Determine the (X, Y) coordinate at the center of the cell enclosing the given text.  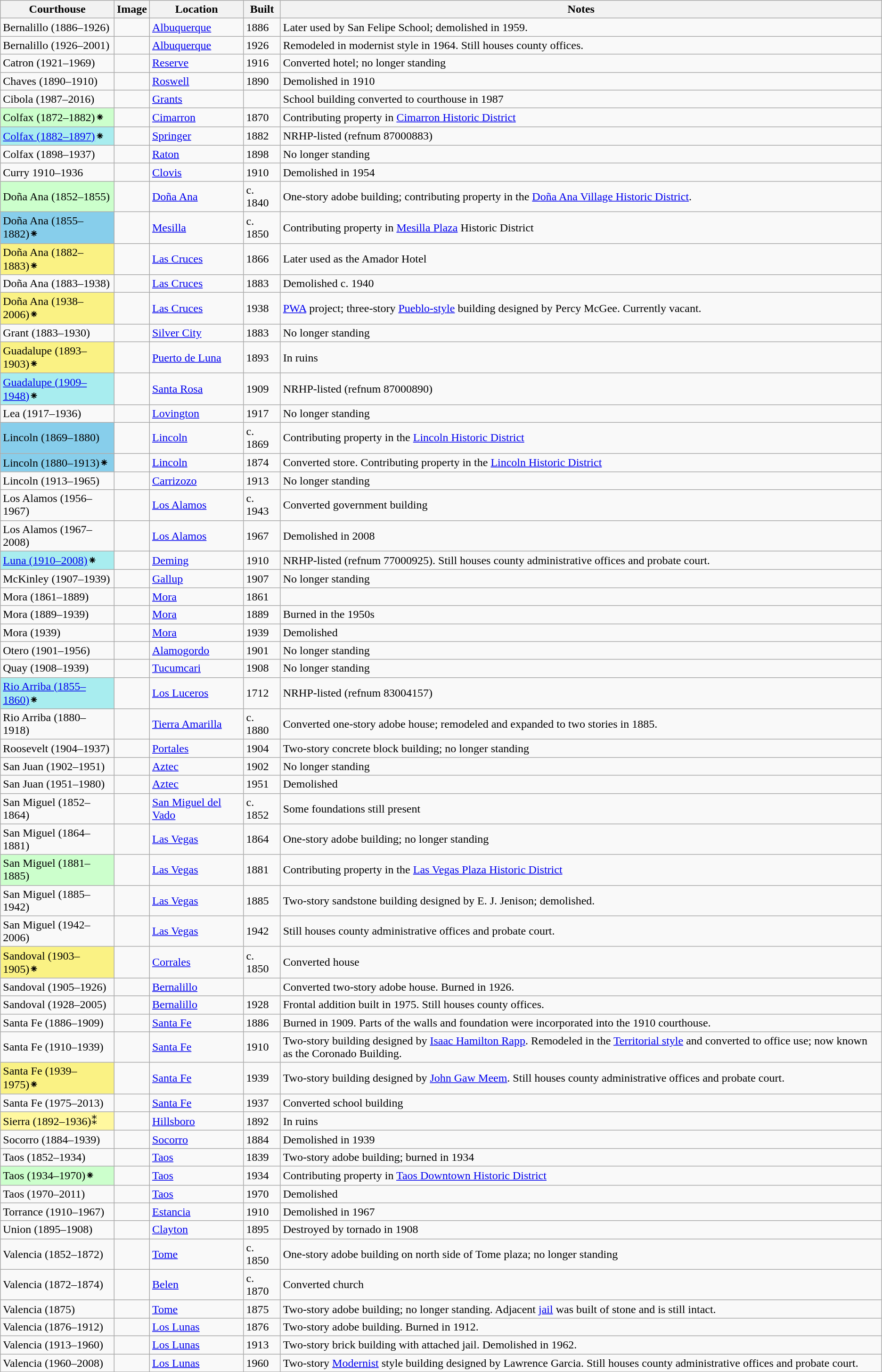
Socorro (196, 1139)
Quay (1908–1939) (57, 668)
Sierra (1892–1936)⁑ (57, 1121)
Tierra Amarilla (196, 724)
1885 (262, 900)
Doña Ana (1938–2006)⁕ (57, 308)
Colfax (1872–1882)⁕ (57, 117)
1892 (262, 1121)
Otero (1901–1956) (57, 650)
Doña Ana (1852–1855) (57, 196)
San Juan (1951–1980) (57, 784)
Taos (1852–1934) (57, 1157)
Corrales (196, 962)
Converted one-story adobe house; remodeled and expanded to two stories in 1885. (581, 724)
Mora (1939) (57, 633)
NRHP-listed (refnum 87000890) (581, 389)
Mora (1861–1889) (57, 597)
1875 (262, 1309)
1866 (262, 259)
Los Alamos (1967–2008) (57, 535)
Converted store. Contributing property in the Lincoln Historic District (581, 463)
Rio Arriba (1855–1860)⁕ (57, 693)
Santa Rosa (196, 389)
Luna (1910–2008)⁕ (57, 560)
1937 (262, 1103)
Guadalupe (1909–1948)⁕ (57, 389)
Sandoval (1903–1905)⁕ (57, 962)
Two-story building designed by John Gaw Meem. Still houses county administrative offices and probate court. (581, 1078)
Valencia (1876–1912) (57, 1327)
Converted government building (581, 505)
Demolished in 1939 (581, 1139)
Burned in 1909. Parts of the walls and foundation were incorporated into the 1910 courthouse. (581, 1023)
Carrizozo (196, 481)
c. 1852 (262, 809)
Two-story adobe building; no longer standing. Adjacent jail was built of stone and is still intact. (581, 1309)
Contributing property in Cimarron Historic District (581, 117)
Santa Fe (1886–1909) (57, 1023)
Demolished c. 1940 (581, 284)
Two-story brick building with attached jail. Demolished in 1962. (581, 1345)
1960 (262, 1363)
Converted hotel; no longer standing (581, 63)
Puerto de Luna (196, 357)
1876 (262, 1327)
NRHP-listed (refnum 77000925). Still houses county administrative offices and probate court. (581, 560)
Courthouse (57, 9)
Portales (196, 748)
Still houses county administrative offices and probate court. (581, 931)
One-story adobe building on north side of Tome plaza; no longer standing (581, 1254)
San Miguel (1864–1881) (57, 839)
McKinley (1907–1939) (57, 579)
Demolished in 1954 (581, 172)
Hillsboro (196, 1121)
1881 (262, 870)
Doña Ana (1855–1882)⁕ (57, 227)
Doña Ana (1882–1883)⁕ (57, 259)
Union (1895–1908) (57, 1230)
Alamogordo (196, 650)
1898 (262, 154)
Silver City (196, 333)
Torrance (1910–1967) (57, 1212)
1909 (262, 389)
1901 (262, 650)
Location (196, 9)
1934 (262, 1175)
Clayton (196, 1230)
1712 (262, 693)
Guadalupe (1893–1903)⁕ (57, 357)
1938 (262, 308)
1916 (262, 63)
Image (132, 9)
Socorro (1884–1939) (57, 1139)
Mesilla (196, 227)
Notes (581, 9)
Lincoln (1869–1880) (57, 437)
Valencia (1872–1874) (57, 1285)
One-story adobe building; no longer standing (581, 839)
School building converted to courthouse in 1987 (581, 99)
Los Luceros (196, 693)
Demolished in 2008 (581, 535)
c. 1880 (262, 724)
Some foundations still present (581, 809)
Lincoln (1880–1913)⁕ (57, 463)
1917 (262, 413)
Mora (1889–1939) (57, 615)
Demolished in 1910 (581, 81)
c. 1840 (262, 196)
Cibola (1987–2016) (57, 99)
Contributing property in the Lincoln Historic District (581, 437)
1882 (262, 136)
Rio Arriba (1880–1918) (57, 724)
1890 (262, 81)
San Miguel del Vado (196, 809)
Belen (196, 1285)
Contributing property in Mesilla Plaza Historic District (581, 227)
Taos (1934–1970)⁕ (57, 1175)
Curry 1910–1936 (57, 172)
Cimarron (196, 117)
Santa Fe (1939–1975)⁕ (57, 1078)
Doña Ana (196, 196)
Later used as the Amador Hotel (581, 259)
Roswell (196, 81)
Grants (196, 99)
Gallup (196, 579)
1908 (262, 668)
c. 1869 (262, 437)
c. 1943 (262, 505)
Valencia (1852–1872) (57, 1254)
Converted church (581, 1285)
1902 (262, 766)
Deming (196, 560)
Two-story adobe building; burned in 1934 (581, 1157)
1926 (262, 45)
Estancia (196, 1212)
Valencia (1875) (57, 1309)
Later used by San Felipe School; demolished in 1959. (581, 27)
Contributing property in Taos Downtown Historic District (581, 1175)
San Miguel (1942–2006) (57, 931)
Colfax (1882–1897)⁕ (57, 136)
1839 (262, 1157)
Tucumcari (196, 668)
Built (262, 9)
Doña Ana (1883–1938) (57, 284)
Santa Fe (1975–2013) (57, 1103)
Lincoln (1913–1965) (57, 481)
1874 (262, 463)
Burned in the 1950s (581, 615)
Two-story Modernist style building designed by Lawrence Garcia. Still houses county administrative offices and probate court. (581, 1363)
Valencia (1913–1960) (57, 1345)
NRHP-listed (refnum 87000883) (581, 136)
Destroyed by tornado in 1908 (581, 1230)
Clovis (196, 172)
1907 (262, 579)
Grant (1883–1930) (57, 333)
Lovington (196, 413)
Catron (1921–1969) (57, 63)
Lea (1917–1936) (57, 413)
Remodeled in modernist style in 1964. Still houses county offices. (581, 45)
NRHP-listed (refnum 83004157) (581, 693)
1861 (262, 597)
San Miguel (1852–1864) (57, 809)
San Miguel (1881–1885) (57, 870)
Los Alamos (1956–1967) (57, 505)
PWA project; three-story Pueblo-style building designed by Percy McGee. Currently vacant. (581, 308)
1870 (262, 117)
1970 (262, 1194)
1904 (262, 748)
Converted house (581, 962)
Frontal addition built in 1975. Still houses county offices. (581, 1005)
San Juan (1902–1951) (57, 766)
1967 (262, 535)
Sandoval (1928–2005) (57, 1005)
Sandoval (1905–1926) (57, 987)
Converted school building (581, 1103)
Santa Fe (1910–1939) (57, 1047)
Colfax (1898–1937) (57, 154)
1893 (262, 357)
Roosevelt (1904–1937) (57, 748)
1928 (262, 1005)
Valencia (1960–2008) (57, 1363)
1895 (262, 1230)
Two-story sandstone building designed by E. J. Jenison; demolished. (581, 900)
c. 1870 (262, 1285)
Two-story concrete block building; no longer standing (581, 748)
1884 (262, 1139)
San Miguel (1885–1942) (57, 900)
Springer (196, 136)
1942 (262, 931)
One-story adobe building; contributing property in the Doña Ana Village Historic District. (581, 196)
Reserve (196, 63)
1864 (262, 839)
Demolished in 1967 (581, 1212)
Raton (196, 154)
Two-story adobe building. Burned in 1912. (581, 1327)
Bernalillo (1926–2001) (57, 45)
Taos (1970–2011) (57, 1194)
Converted two-story adobe house. Burned in 1926. (581, 987)
1951 (262, 784)
Chaves (1890–1910) (57, 81)
Contributing property in the Las Vegas Plaza Historic District (581, 870)
Bernalillo (1886–1926) (57, 27)
1889 (262, 615)
